Find where the given text appears and provide that cell's center as (x, y) coordinate. 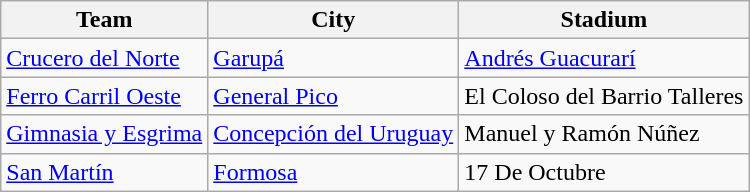
Formosa (334, 172)
Garupá (334, 58)
General Pico (334, 96)
El Coloso del Barrio Talleres (604, 96)
Ferro Carril Oeste (104, 96)
Gimnasia y Esgrima (104, 134)
San Martín (104, 172)
Crucero del Norte (104, 58)
Stadium (604, 20)
Concepción del Uruguay (334, 134)
Team (104, 20)
Manuel y Ramón Núñez (604, 134)
17 De Octubre (604, 172)
Andrés Guacurarí (604, 58)
City (334, 20)
